Pinpoint the cell where the given text exists, returning its (X, Y) midpoint coordinate. 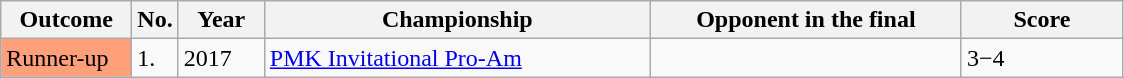
Score (1042, 20)
Runner-up (66, 58)
Opponent in the final (806, 20)
Championship (457, 20)
No. (155, 20)
Year (221, 20)
2017 (221, 58)
Outcome (66, 20)
3−4 (1042, 58)
PMK Invitational Pro-Am (457, 58)
1. (155, 58)
